Detect which cell encompasses the target text, then output its [x, y] center coordinate. 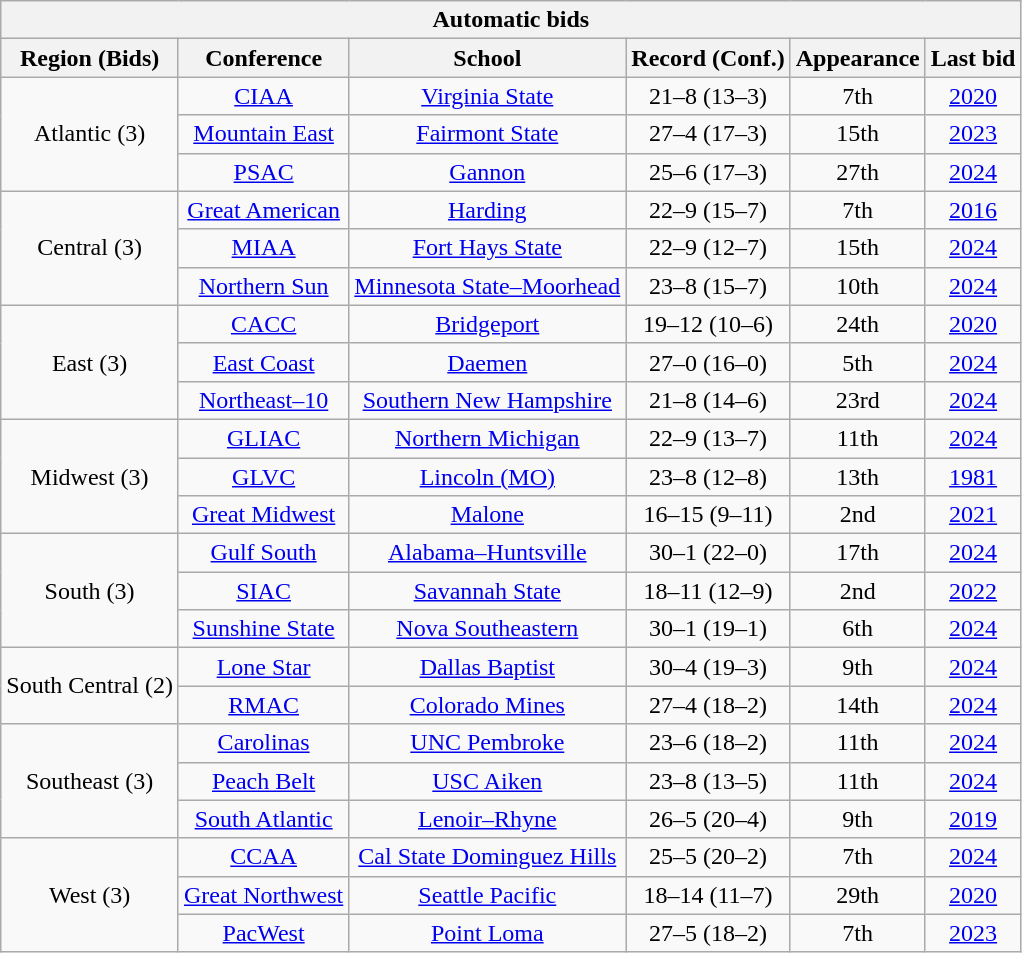
Fort Hays State [488, 248]
CCAA [263, 857]
Great Midwest [263, 515]
30–4 (19–3) [708, 667]
16–15 (9–11) [708, 515]
27–5 (18–2) [708, 933]
Region (Bids) [90, 58]
Lone Star [263, 667]
Conference [263, 58]
Point Loma [488, 933]
Nova Southeastern [488, 629]
23–8 (15–7) [708, 286]
South (3) [90, 591]
USC Aiken [488, 781]
Malone [488, 515]
Lincoln (MO) [488, 477]
2019 [973, 819]
Virginia State [488, 96]
23rd [858, 400]
Seattle Pacific [488, 895]
22–9 (12–7) [708, 248]
CACC [263, 324]
Central (3) [90, 248]
22–9 (13–7) [708, 438]
2021 [973, 515]
Bridgeport [488, 324]
Dallas Baptist [488, 667]
RMAC [263, 705]
Automatic bids [511, 20]
14th [858, 705]
21–8 (14–6) [708, 400]
MIAA [263, 248]
SIAC [263, 591]
Appearance [858, 58]
23–6 (18–2) [708, 743]
23–8 (13–5) [708, 781]
22–9 (15–7) [708, 210]
Fairmont State [488, 134]
Peach Belt [263, 781]
Atlantic (3) [90, 134]
Great American [263, 210]
PSAC [263, 172]
1981 [973, 477]
25–6 (17–3) [708, 172]
19–12 (10–6) [708, 324]
GLIAC [263, 438]
26–5 (20–4) [708, 819]
UNC Pembroke [488, 743]
18–14 (11–7) [708, 895]
Mountain East [263, 134]
27–4 (18–2) [708, 705]
Cal State Dominguez Hills [488, 857]
17th [858, 553]
PacWest [263, 933]
East Coast [263, 362]
Harding [488, 210]
10th [858, 286]
Record (Conf.) [708, 58]
21–8 (13–3) [708, 96]
27th [858, 172]
Gulf South [263, 553]
6th [858, 629]
West (3) [90, 895]
23–8 (12–8) [708, 477]
South Central (2) [90, 686]
South Atlantic [263, 819]
27–0 (16–0) [708, 362]
Alabama–Huntsville [488, 553]
5th [858, 362]
Colorado Mines [488, 705]
2022 [973, 591]
13th [858, 477]
30–1 (22–0) [708, 553]
29th [858, 895]
18–11 (12–9) [708, 591]
Minnesota State–Moorhead [488, 286]
CIAA [263, 96]
Midwest (3) [90, 476]
Carolinas [263, 743]
Southeast (3) [90, 781]
Southern New Hampshire [488, 400]
Northern Michigan [488, 438]
Northeast–10 [263, 400]
East (3) [90, 362]
Last bid [973, 58]
Sunshine State [263, 629]
Great Northwest [263, 895]
27–4 (17–3) [708, 134]
2016 [973, 210]
School [488, 58]
GLVC [263, 477]
Lenoir–Rhyne [488, 819]
30–1 (19–1) [708, 629]
Gannon [488, 172]
25–5 (20–2) [708, 857]
Daemen [488, 362]
Northern Sun [263, 286]
24th [858, 324]
Savannah State [488, 591]
